Pinpoint the cell where the given text exists, returning its [X, Y] midpoint coordinate. 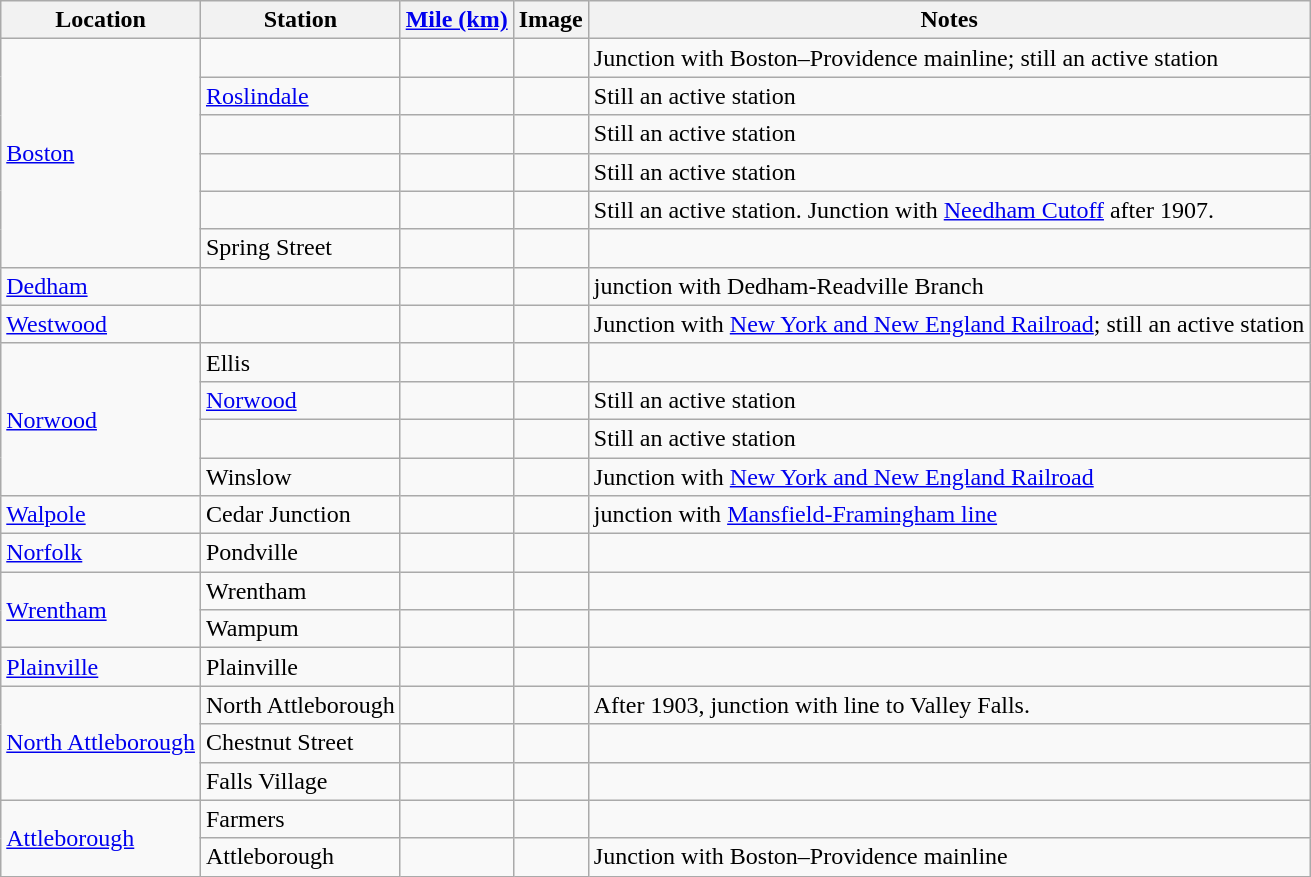
Station [300, 20]
Ellis [300, 362]
Image [550, 20]
Norfolk [101, 553]
Farmers [300, 819]
Junction with Boston–Providence mainline; still an active station [949, 58]
Westwood [101, 324]
Junction with New York and New England Railroad [949, 477]
Cedar Junction [300, 515]
Walpole [101, 515]
Wampum [300, 629]
Junction with Boston–Providence mainline [949, 857]
Boston [101, 153]
junction with Mansfield-Framingham line [949, 515]
junction with Dedham-Readville Branch [949, 286]
Notes [949, 20]
Spring Street [300, 248]
Falls Village [300, 781]
Pondville [300, 553]
Junction with New York and New England Railroad; still an active station [949, 324]
Chestnut Street [300, 743]
Winslow [300, 477]
Still an active station. Junction with Needham Cutoff after 1907. [949, 210]
Dedham [101, 286]
Location [101, 20]
After 1903, junction with line to Valley Falls. [949, 705]
Mile (km) [456, 20]
Roslindale [300, 96]
